Return (x, y) of the center of cell containing provided text 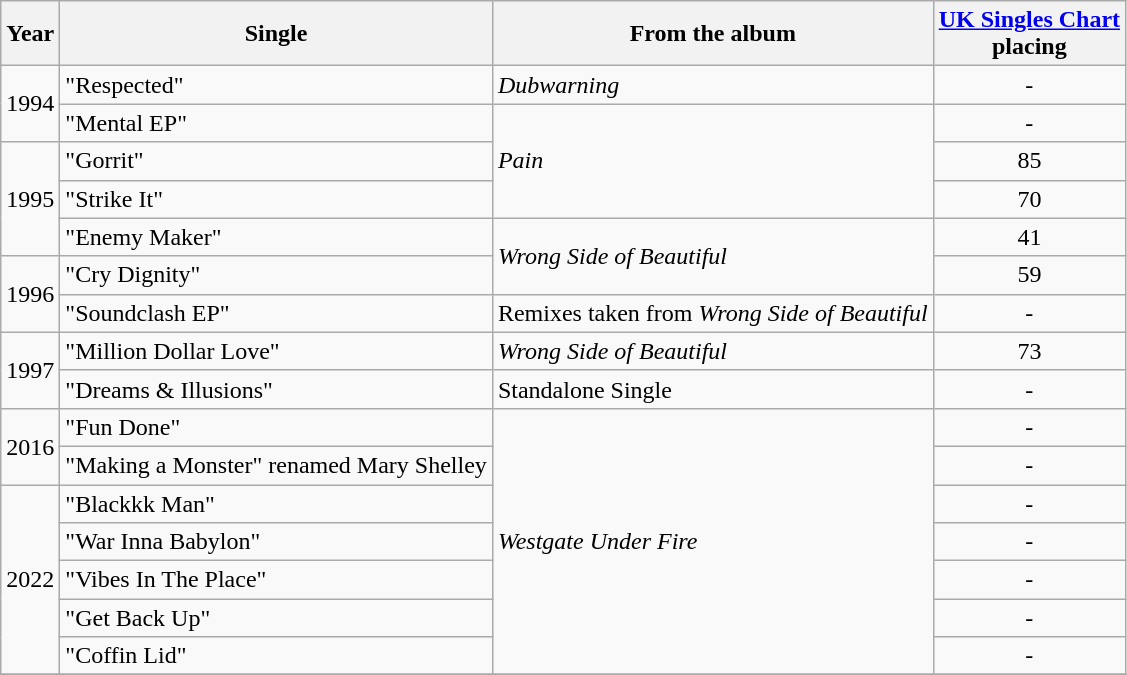
"Gorrit" (276, 161)
"Vibes In The Place" (276, 580)
1997 (30, 370)
59 (1029, 275)
Single (276, 34)
"War Inna Babylon" (276, 542)
1994 (30, 104)
"Making a Monster" renamed Mary Shelley (276, 465)
"Get Back Up" (276, 618)
85 (1029, 161)
"Mental EP" (276, 123)
"Fun Done" (276, 427)
Pain (712, 161)
"Respected" (276, 85)
Standalone Single (712, 389)
"Blackkk Man" (276, 503)
"Strike It" (276, 199)
Remixes taken from Wrong Side of Beautiful (712, 313)
73 (1029, 351)
"Dreams & Illusions" (276, 389)
"Soundclash EP" (276, 313)
Westgate Under Fire (712, 541)
"Cry Dignity" (276, 275)
41 (1029, 237)
UK Singles Chart placing (1029, 34)
"Coffin Lid" (276, 656)
1996 (30, 294)
Dubwarning (712, 85)
1995 (30, 199)
70 (1029, 199)
"Enemy Maker" (276, 237)
2016 (30, 446)
Year (30, 34)
"Million Dollar Love" (276, 351)
2022 (30, 579)
From the album (712, 34)
